Detect which cell encompasses the target text, then output its (x, y) center coordinate. 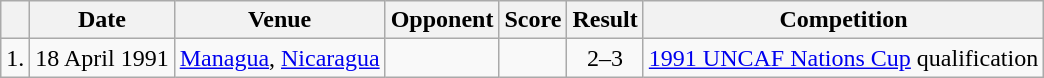
2–3 (605, 58)
18 April 1991 (102, 58)
Managua, Nicaragua (280, 58)
1991 UNCAF Nations Cup qualification (843, 58)
Competition (843, 20)
Date (102, 20)
1. (16, 58)
Opponent (442, 20)
Venue (280, 20)
Score (533, 20)
Result (605, 20)
